Provide the [x, y] coordinate of the cell's center where the given text is located.  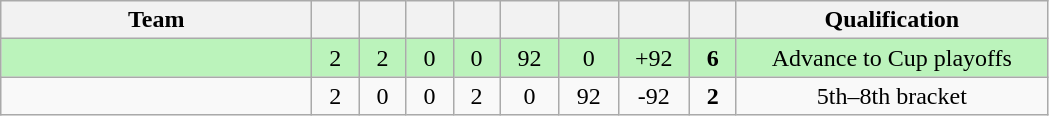
Team [156, 20]
6 [712, 58]
Advance to Cup playoffs [892, 58]
5th–8th bracket [892, 96]
-92 [654, 96]
Qualification [892, 20]
+92 [654, 58]
